Locate the cell with the specified text and output its [X, Y] center coordinate. 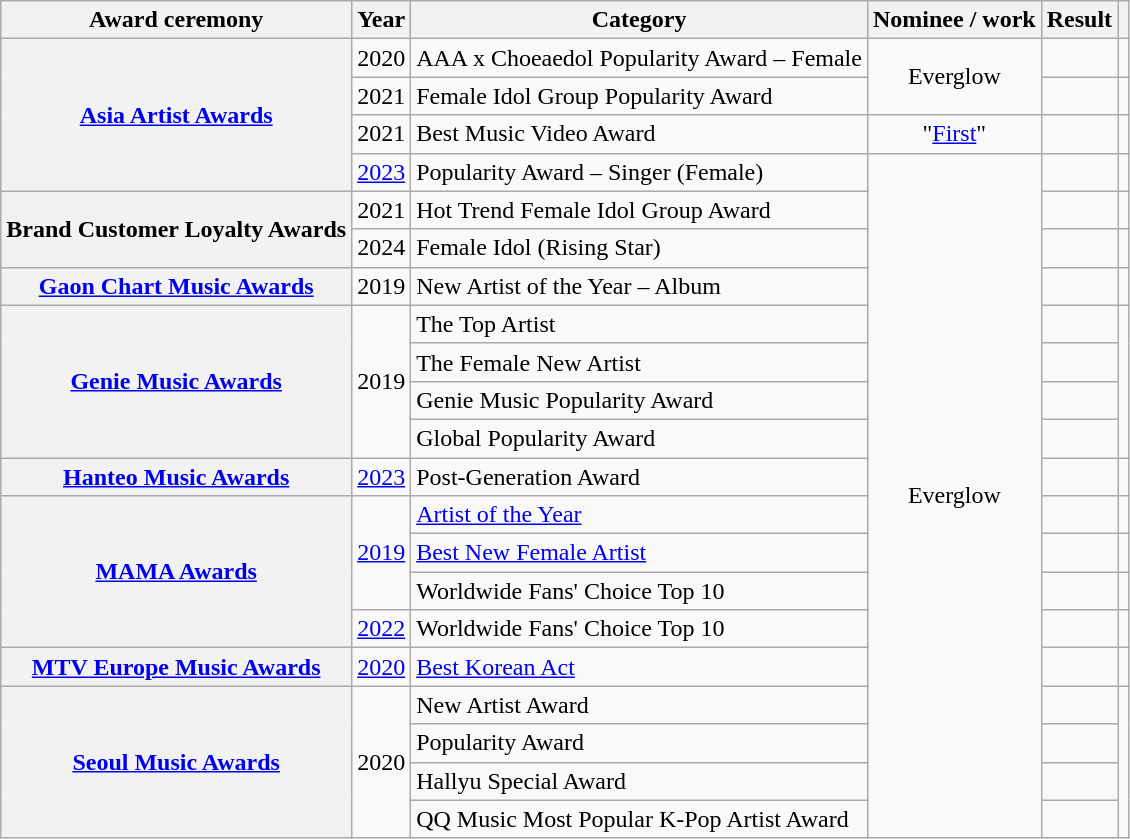
Category [640, 20]
Asia Artist Awards [176, 115]
Award ceremony [176, 20]
Artist of the Year [640, 515]
Hot Trend Female Idol Group Award [640, 210]
Gaon Chart Music Awards [176, 286]
Best Music Video Award [640, 134]
Post-Generation Award [640, 477]
Result [1079, 20]
The Female New Artist [640, 362]
Nominee / work [954, 20]
Popularity Award [640, 743]
New Artist Award [640, 705]
Best Korean Act [640, 667]
New Artist of the Year – Album [640, 286]
AAA x Choeaedol Popularity Award – Female [640, 58]
MTV Europe Music Awards [176, 667]
Female Idol Group Popularity Award [640, 96]
Genie Music Popularity Award [640, 400]
Female Idol (Rising Star) [640, 248]
Best New Female Artist [640, 553]
Genie Music Awards [176, 381]
Popularity Award – Singer (Female) [640, 172]
Year [382, 20]
The Top Artist [640, 324]
Brand Customer Loyalty Awards [176, 229]
Hallyu Special Award [640, 781]
Hanteo Music Awards [176, 477]
2024 [382, 248]
MAMA Awards [176, 572]
Seoul Music Awards [176, 762]
QQ Music Most Popular K-Pop Artist Award [640, 819]
"First" [954, 134]
2022 [382, 629]
Global Popularity Award [640, 438]
